Scan for the cell matching the given text and deliver its (x, y) coordinate at center. 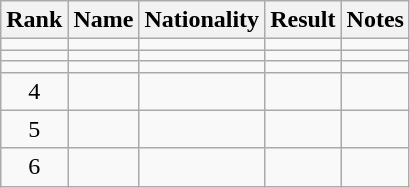
Name (104, 20)
Result (303, 20)
Notes (375, 20)
Nationality (202, 20)
4 (34, 91)
6 (34, 167)
5 (34, 129)
Rank (34, 20)
